Find where the given text appears and provide that cell's center as (x, y) coordinate. 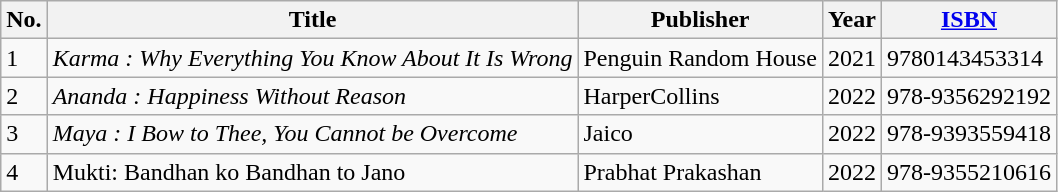
Maya : I Bow to Thee, You Cannot be Overcome (312, 134)
ISBN (968, 20)
978-9355210616 (968, 172)
Ananda : Happiness Without Reason (312, 96)
Title (312, 20)
HarperCollins (700, 96)
4 (24, 172)
2 (24, 96)
Jaico (700, 134)
No. (24, 20)
9780143453314 (968, 58)
1 (24, 58)
Mukti: Bandhan ko Bandhan to Jano (312, 172)
Year (852, 20)
Penguin Random House (700, 58)
Prabhat Prakashan (700, 172)
978-9356292192 (968, 96)
Karma : Why Everything You Know About It Is Wrong (312, 58)
3 (24, 134)
978-9393559418 (968, 134)
2021 (852, 58)
Publisher (700, 20)
